Locate the cell with the specified text and output its [x, y] center coordinate. 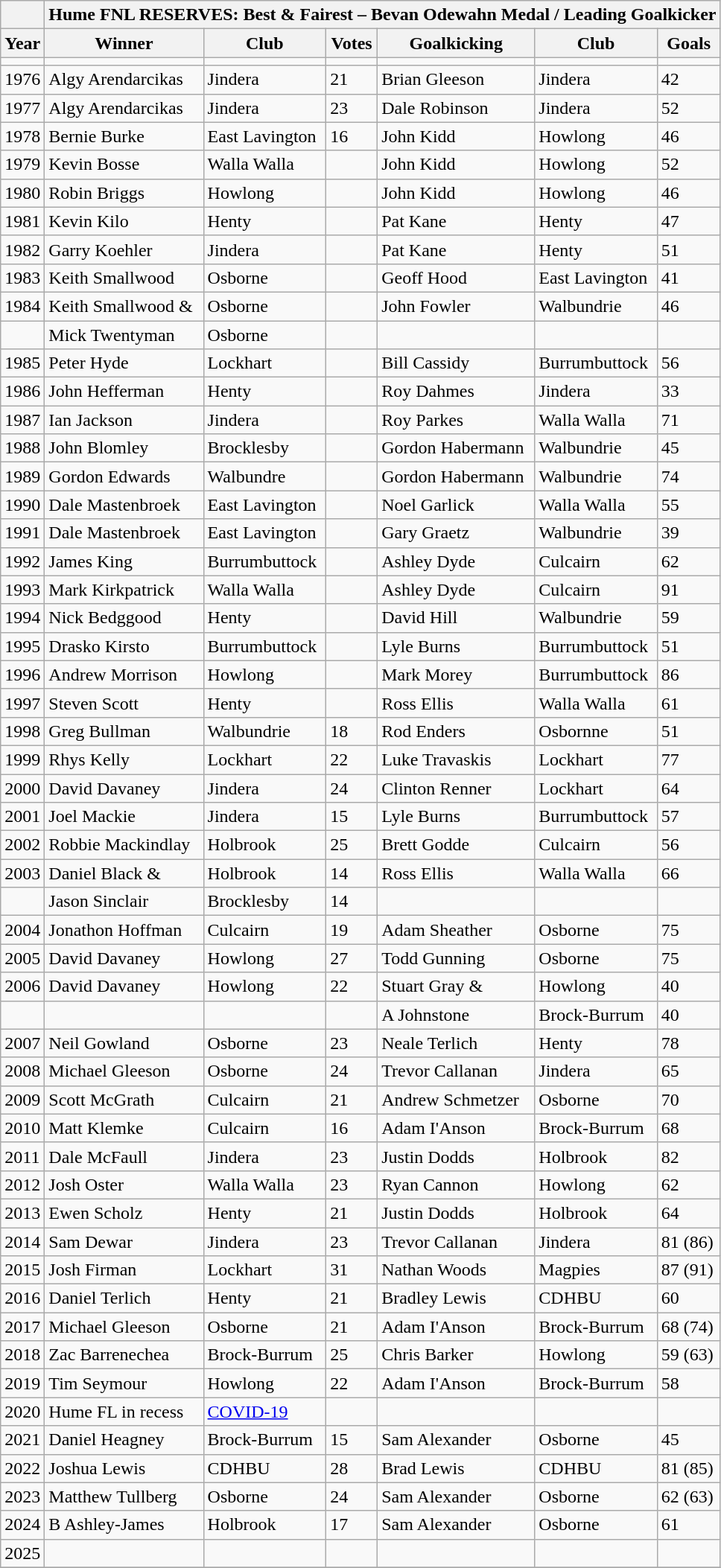
42 [688, 80]
Scott McGrath [124, 1100]
2025 [22, 1553]
Walbundre [265, 477]
Tim Seymour [124, 1383]
Josh Firman [124, 1270]
Neil Gowland [124, 1043]
91 [688, 590]
2021 [22, 1440]
2013 [22, 1213]
David Hill [456, 618]
1994 [22, 618]
Mark Kirkpatrick [124, 590]
Matthew Tullberg [124, 1497]
1976 [22, 80]
2007 [22, 1043]
1979 [22, 165]
1991 [22, 533]
1987 [22, 420]
Mark Morey [456, 675]
47 [688, 221]
66 [688, 873]
2015 [22, 1270]
1999 [22, 759]
2004 [22, 930]
1983 [22, 278]
Brad Lewis [456, 1468]
1986 [22, 392]
Stuart Gray & [456, 987]
58 [688, 1383]
Rhys Kelly [124, 759]
2019 [22, 1383]
Nathan Woods [456, 1270]
Bradley Lewis [456, 1298]
1978 [22, 136]
28 [352, 1468]
Magpies [596, 1270]
65 [688, 1071]
Brett Godde [456, 845]
1990 [22, 505]
59 (63) [688, 1355]
Brian Gleeson [456, 80]
Zac Barrenechea [124, 1355]
Luke Travaskis [456, 759]
Daniel Terlich [124, 1298]
77 [688, 759]
Steven Scott [124, 703]
2005 [22, 958]
41 [688, 278]
87 (91) [688, 1270]
70 [688, 1100]
62 (63) [688, 1497]
1984 [22, 306]
Garry Koehler [124, 249]
Andrew Schmetzer [456, 1100]
1985 [22, 363]
2022 [22, 1468]
1998 [22, 731]
Daniel Heagney [124, 1440]
71 [688, 420]
B Ashley-James [124, 1525]
1992 [22, 561]
Ian Jackson [124, 420]
Year [22, 43]
2017 [22, 1327]
Neale Terlich [456, 1043]
Roy Dahmes [456, 392]
Josh Oster [124, 1185]
A Johnstone [456, 1015]
1980 [22, 193]
Joel Mackie [124, 817]
Matt Klemke [124, 1128]
James King [124, 561]
2023 [22, 1497]
2009 [22, 1100]
2002 [22, 845]
Goals [688, 43]
Andrew Morrison [124, 675]
Clinton Renner [456, 788]
Mick Twentyman [124, 334]
Rod Enders [456, 731]
1996 [22, 675]
81 (85) [688, 1468]
Hume FL in recess [124, 1412]
1988 [22, 448]
Dale Robinson [456, 108]
John Fowler [456, 306]
17 [352, 1525]
Nick Bedggood [124, 618]
Bernie Burke [124, 136]
Jason Sinclair [124, 902]
Robbie Mackindlay [124, 845]
Gary Graetz [456, 533]
2006 [22, 987]
John Blomley [124, 448]
Hume FNL RESERVES: Best & Fairest – Bevan Odewahn Medal / Leading Goalkicker [383, 15]
1993 [22, 590]
2010 [22, 1128]
John Hefferman [124, 392]
2011 [22, 1156]
59 [688, 618]
Chris Barker [456, 1355]
Dale McFaull [124, 1156]
Ewen Scholz [124, 1213]
1989 [22, 477]
2003 [22, 873]
1997 [22, 703]
18 [352, 731]
39 [688, 533]
2024 [22, 1525]
68 [688, 1128]
Roy Parkes [456, 420]
60 [688, 1298]
2020 [22, 1412]
Goalkicking [456, 43]
Keith Smallwood [124, 278]
68 (74) [688, 1327]
Gordon Edwards [124, 477]
Robin Briggs [124, 193]
82 [688, 1156]
57 [688, 817]
1995 [22, 646]
Noel Garlick [456, 505]
Keith Smallwood & [124, 306]
2018 [22, 1355]
COVID-19 [265, 1412]
Ryan Cannon [456, 1185]
Geoff Hood [456, 278]
19 [352, 930]
2014 [22, 1241]
Kevin Kilo [124, 221]
Peter Hyde [124, 363]
31 [352, 1270]
2008 [22, 1071]
1982 [22, 249]
78 [688, 1043]
Kevin Bosse [124, 165]
86 [688, 675]
27 [352, 958]
2000 [22, 788]
2016 [22, 1298]
Osbornne [596, 731]
Bill Cassidy [456, 363]
Todd Gunning [456, 958]
1977 [22, 108]
Greg Bullman [124, 731]
2012 [22, 1185]
55 [688, 505]
Winner [124, 43]
1981 [22, 221]
Votes [352, 43]
Sam Dewar [124, 1241]
Drasko Kirsto [124, 646]
81 (86) [688, 1241]
33 [688, 392]
Joshua Lewis [124, 1468]
2001 [22, 817]
Daniel Black & [124, 873]
Adam Sheather [456, 930]
74 [688, 477]
Jonathon Hoffman [124, 930]
